Output the [x, y] coordinate of the center of the cell containing the given text.  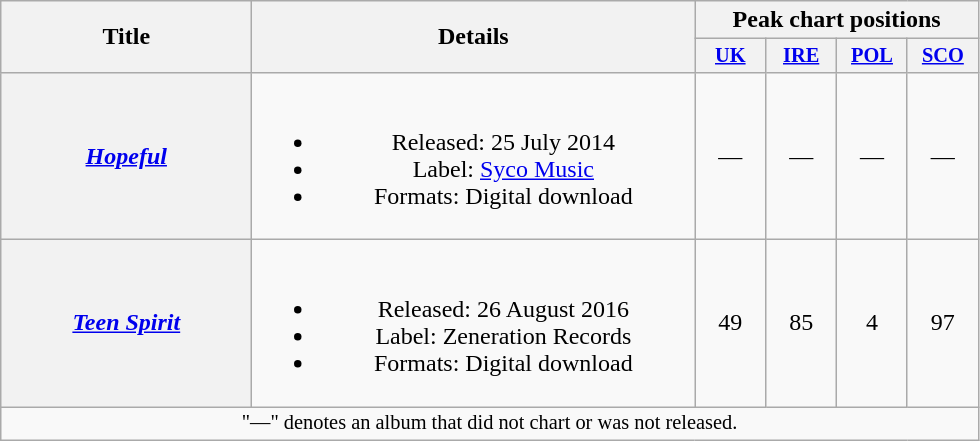
Details [474, 37]
4 [872, 324]
UK [730, 56]
Hopeful [126, 156]
Peak chart positions [836, 20]
IRE [802, 56]
Title [126, 37]
Teen Spirit [126, 324]
97 [942, 324]
Released: 26 August 2016Label: Zeneration RecordsFormats: Digital download [474, 324]
85 [802, 324]
POL [872, 56]
"—" denotes an album that did not chart or was not released. [490, 424]
Released: 25 July 2014Label: Syco MusicFormats: Digital download [474, 156]
SCO [942, 56]
49 [730, 324]
